From the cell containing the given text, extract its center point as (X, Y) coordinate. 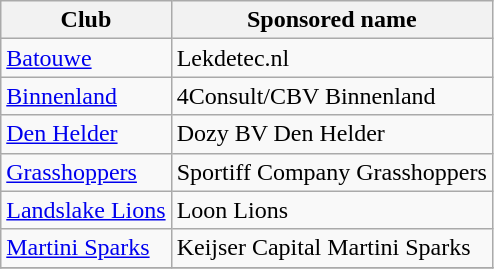
Lekdetec.nl (332, 58)
Den Helder (86, 134)
Dozy BV Den Helder (332, 134)
Batouwe (86, 58)
4Consult/CBV Binnenland (332, 96)
Binnenland (86, 96)
Martini Sparks (86, 248)
Loon Lions (332, 210)
Landslake Lions (86, 210)
Grasshoppers (86, 172)
Club (86, 20)
Sportiff Company Grasshoppers (332, 172)
Sponsored name (332, 20)
Keijser Capital Martini Sparks (332, 248)
